Pinpoint the cell where the given text exists, returning its [x, y] midpoint coordinate. 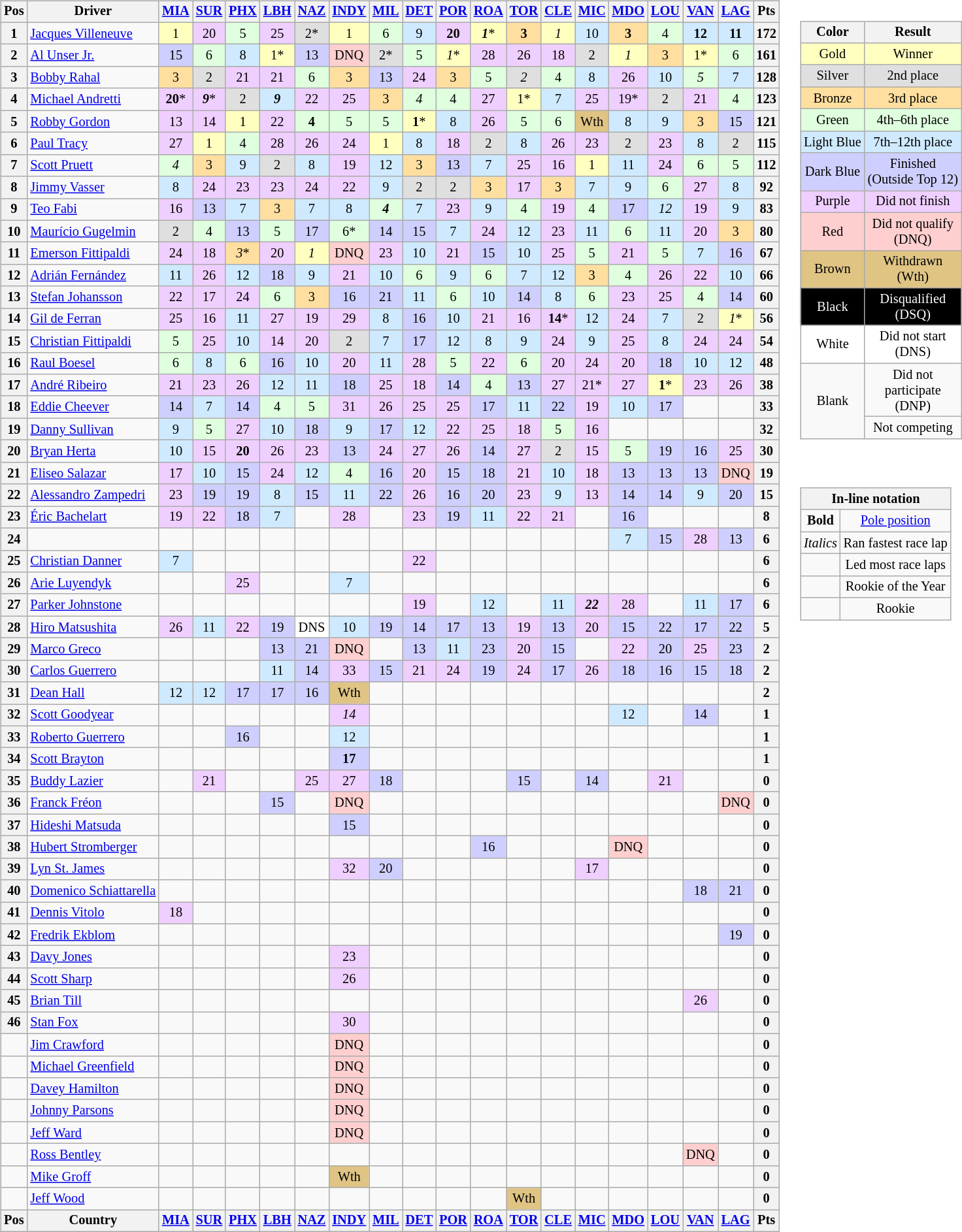
Winner [913, 54]
36 [14, 803]
Result [913, 32]
Stan Fox [93, 1023]
80 [767, 231]
Bobby Rahal [93, 78]
Pole position [895, 521]
Bryan Herta [93, 451]
Bronze [833, 98]
André Ribeiro [93, 385]
Purple [833, 202]
Buddy Lazier [93, 781]
Scott Sharp [93, 979]
Country [93, 1221]
DNS [312, 627]
Parker Johnstone [93, 605]
Brian Till [93, 1001]
Bold [821, 521]
Jacques Villeneuve [93, 33]
Did not start(DNS) [913, 344]
Driver [93, 12]
Teo Fabi [93, 210]
42 [14, 935]
Red [833, 231]
41 [14, 913]
Christian Danner [93, 561]
20* [176, 99]
6* [349, 231]
40 [14, 891]
123 [767, 99]
Fredrik Ekblom [93, 935]
7th–12th place [913, 142]
Hubert Stromberger [93, 847]
Alessandro Zampedri [93, 495]
161 [767, 56]
121 [767, 122]
Davey Hamilton [93, 1089]
Emerson Fittipaldi [93, 253]
White [833, 344]
Did not qualify(DNQ) [913, 231]
Withdrawn(Wth) [913, 269]
Blank [833, 401]
Rookie [895, 609]
Not competing [913, 428]
43 [14, 957]
Led most race laps [895, 565]
Dean Hall [93, 693]
Eddie Cheever [93, 407]
Did not finish [913, 202]
66 [767, 276]
Christian Fittipaldi [93, 341]
128 [767, 78]
46 [14, 1023]
Ran fastest race lap [895, 543]
Gold [833, 54]
56 [767, 319]
Jeff Wood [93, 1199]
Robby Gordon [93, 122]
Light Blue [833, 142]
21* [592, 385]
Silver [833, 76]
Hiro Matsushita [93, 627]
Italics [821, 543]
48 [767, 363]
9* [209, 99]
35 [14, 781]
Did notparticipate(DNP) [913, 390]
Arie Luyendyk [93, 583]
Scott Pruett [93, 165]
172 [767, 33]
Johnny Parsons [93, 1110]
37 [14, 825]
Finished(Outside Top 12) [913, 172]
Black [833, 307]
Maurício Gugelmin [93, 231]
Disqualified(DSQ) [913, 307]
Ross Bentley [93, 1155]
Éric Bachelart [93, 517]
Al Unser Jr. [93, 56]
Scott Goodyear [93, 715]
Dark Blue [833, 172]
45 [14, 1001]
Hideshi Matsuda [93, 825]
34 [14, 759]
Danny Sullivan [93, 429]
54 [767, 341]
44 [14, 979]
In-line notation [876, 499]
Davy Jones [93, 957]
Marco Greco [93, 649]
4th–6th place [913, 120]
Michael Greenfield [93, 1067]
Green [833, 120]
39 [14, 869]
Roberto Guerrero [93, 737]
112 [767, 165]
60 [767, 297]
Color [833, 32]
14* [558, 319]
Mike Groff [93, 1176]
115 [767, 144]
3rd place [913, 98]
Eliseo Salazar [93, 473]
19* [628, 99]
Domenico Schiattarella [93, 891]
Michael Andretti [93, 99]
Jimmy Vasser [93, 187]
Paul Tracy [93, 144]
Scott Brayton [93, 759]
Jim Crawford [93, 1045]
Adrián Fernández [93, 276]
Franck Fréon [93, 803]
Stefan Johansson [93, 297]
Gil de Ferran [93, 319]
67 [767, 253]
Lyn St. James [93, 869]
Raul Boesel [93, 363]
Brown [833, 269]
Dennis Vitolo [93, 913]
2nd place [913, 76]
3* [243, 253]
Rookie of the Year [895, 587]
Jeff Ward [93, 1133]
Carlos Guerrero [93, 671]
83 [767, 210]
92 [767, 187]
